Find where the given text appears and provide that cell's center as (X, Y) coordinate. 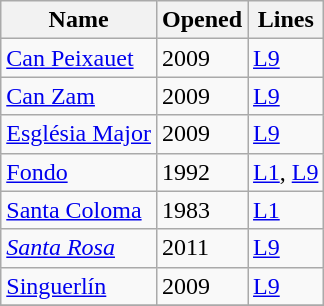
Can Zam (79, 96)
Església Major (79, 134)
Fondo (79, 172)
L1 (286, 210)
1983 (202, 210)
Santa Rosa (79, 248)
Name (79, 20)
Singuerlín (79, 286)
Opened (202, 20)
Santa Coloma (79, 210)
Lines (286, 20)
1992 (202, 172)
L1, L9 (286, 172)
Can Peixauet (79, 58)
2011 (202, 248)
